Return (X, Y) of the center of cell containing provided text 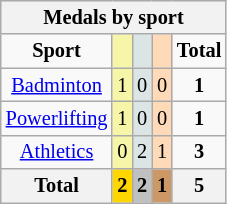
Sport (57, 51)
Badminton (57, 85)
3 (199, 152)
Powerlifting (57, 118)
Medals by sport (114, 17)
5 (199, 186)
Athletics (57, 152)
